Locate the cell with the specified text and output its [x, y] center coordinate. 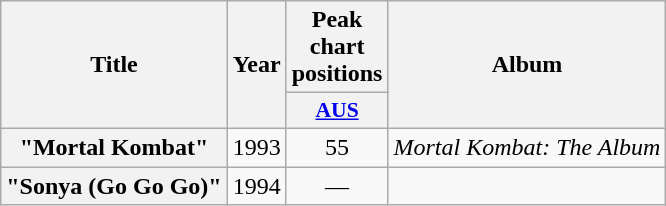
"Sonya (Go Go Go)" [114, 185]
AUS [337, 111]
Album [527, 65]
Year [256, 65]
Mortal Kombat: The Album [527, 147]
1994 [256, 185]
— [337, 185]
"Mortal Kombat" [114, 147]
1993 [256, 147]
Peak chart positions [337, 47]
55 [337, 147]
Title [114, 65]
